From the cell containing the given text, extract its center point as [X, Y] coordinate. 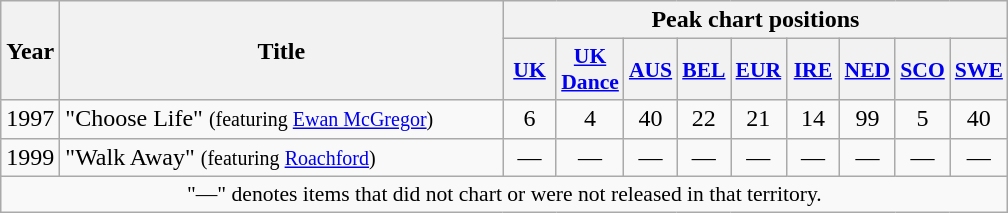
EUR [759, 70]
IRE [812, 70]
NED [868, 70]
BEL [704, 70]
AUS [650, 70]
14 [812, 119]
UK [530, 70]
Peak chart positions [756, 20]
21 [759, 119]
"Walk Away" (featuring Roachford) [282, 157]
1999 [30, 157]
"Choose Life" (featuring Ewan McGregor) [282, 119]
22 [704, 119]
5 [922, 119]
Year [30, 50]
UKDance [590, 70]
1997 [30, 119]
99 [868, 119]
SWE [979, 70]
SCO [922, 70]
"—" denotes items that did not chart or were not released in that territory. [504, 194]
Title [282, 50]
6 [530, 119]
4 [590, 119]
